For the text-containing cell, return its midpoint in (X, Y) coordinate format. 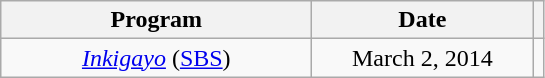
March 2, 2014 (422, 58)
Date (422, 20)
Inkigayo (SBS) (156, 58)
Program (156, 20)
